For the text-containing cell, return its midpoint in [X, Y] coordinate format. 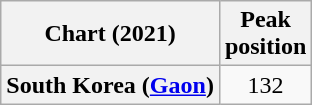
Peakposition [265, 34]
132 [265, 85]
South Korea (Gaon) [110, 85]
Chart (2021) [110, 34]
